Scan for the cell matching the given text and deliver its [X, Y] coordinate at center. 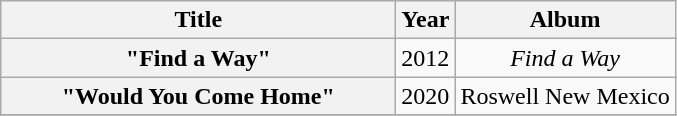
Find a Way [565, 58]
2012 [426, 58]
Album [565, 20]
2020 [426, 96]
Title [198, 20]
Roswell New Mexico [565, 96]
"Would You Come Home" [198, 96]
Year [426, 20]
"Find a Way" [198, 58]
